Locate the cell with the specified text and output its [X, Y] center coordinate. 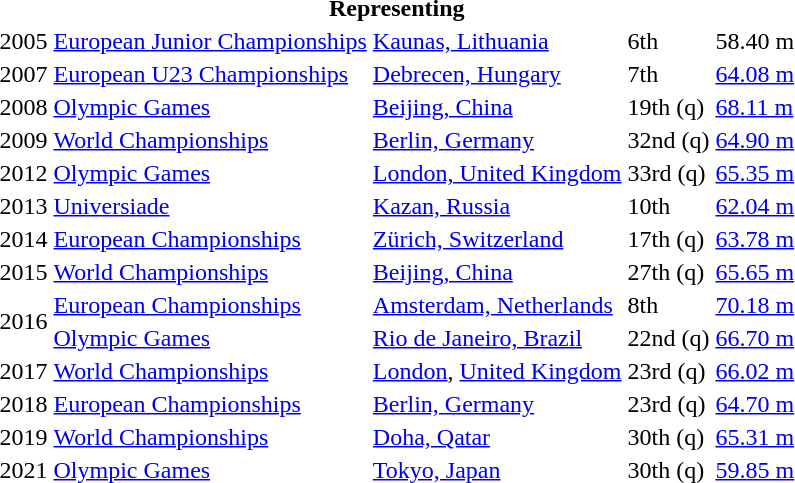
European U23 Championships [210, 74]
Amsterdam, Netherlands [497, 305]
6th [668, 41]
7th [668, 74]
22nd (q) [668, 338]
30th (q) [668, 437]
Doha, Qatar [497, 437]
Rio de Janeiro, Brazil [497, 338]
Universiade [210, 206]
33rd (q) [668, 173]
32nd (q) [668, 140]
Kazan, Russia [497, 206]
27th (q) [668, 272]
Debrecen, Hungary [497, 74]
19th (q) [668, 107]
Kaunas, Lithuania [497, 41]
Zürich, Switzerland [497, 239]
European Junior Championships [210, 41]
10th [668, 206]
8th [668, 305]
17th (q) [668, 239]
